Find where the given text appears and provide that cell's center as (X, Y) coordinate. 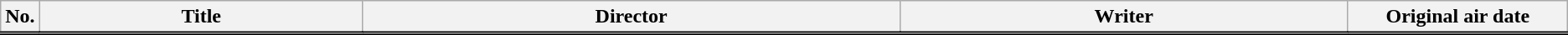
Director (632, 17)
Title (201, 17)
No. (20, 17)
Original air date (1457, 17)
Writer (1124, 17)
